Return the [x, y] coordinate for the center point of the cell that contains the specified text.  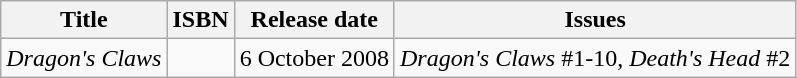
ISBN [200, 20]
Dragon's Claws #1-10, Death's Head #2 [594, 58]
6 October 2008 [314, 58]
Dragon's Claws [84, 58]
Title [84, 20]
Release date [314, 20]
Issues [594, 20]
